Extract the [x, y] coordinate from the center of the cell holding the provided text.  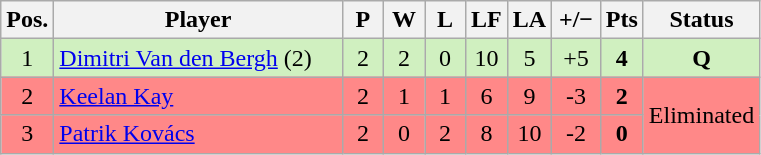
5 [529, 58]
8 [487, 134]
Q [701, 58]
Pos. [28, 20]
LF [487, 20]
Patrik Kovács [198, 134]
LA [529, 20]
+/− [576, 20]
-3 [576, 96]
+5 [576, 58]
-2 [576, 134]
L [444, 20]
W [404, 20]
Keelan Kay [198, 96]
Eliminated [701, 115]
Status [701, 20]
6 [487, 96]
Pts [622, 20]
9 [529, 96]
3 [28, 134]
P [362, 20]
4 [622, 58]
Player [198, 20]
Dimitri Van den Bergh (2) [198, 58]
